Capture the cell that displays the provided text and extract its [X, Y] central coordinate. 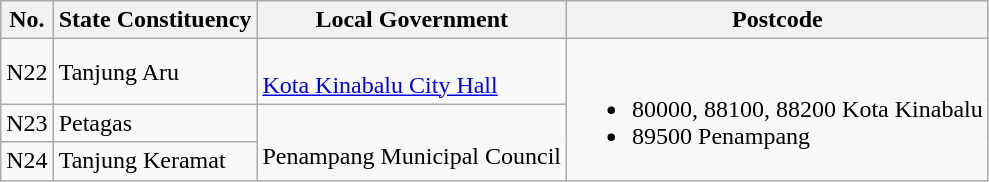
No. [27, 20]
Penampang Municipal Council [412, 142]
Postcode [778, 20]
N24 [27, 161]
State Constituency [155, 20]
Tanjung Keramat [155, 161]
80000, 88100, 88200 Kota Kinabalu89500 Penampang [778, 110]
Kota Kinabalu City Hall [412, 72]
Tanjung Aru [155, 72]
Local Government [412, 20]
N23 [27, 123]
N22 [27, 72]
Petagas [155, 123]
